Extract the [X, Y] coordinate from the center of the cell holding the provided text.  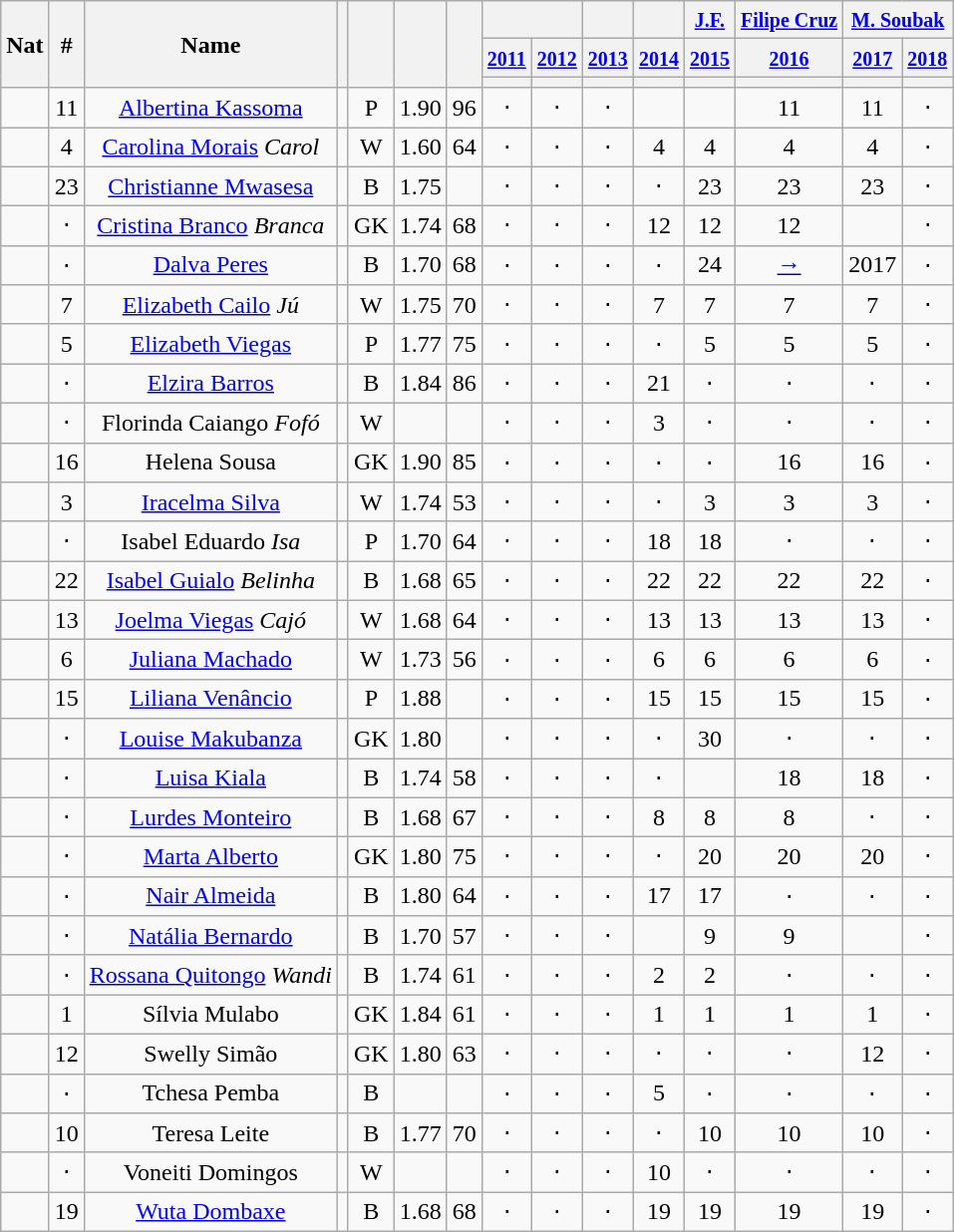
Louise Makubanza [210, 739]
Elizabeth Cailo Jú [210, 305]
J.F. [710, 20]
→ [789, 265]
Sílvia Mulabo [210, 1015]
57 [465, 936]
85 [465, 462]
1.60 [421, 148]
Dalva Peres [210, 265]
Rossana Quitongo Wandi [210, 975]
2014 [658, 58]
Nair Almeida [210, 896]
Iracelma Silva [210, 502]
56 [465, 660]
Teresa Leite [210, 1133]
2016 [789, 58]
2013 [608, 58]
Marta Alberto [210, 857]
Filipe Cruz [789, 20]
1.88 [421, 699]
63 [465, 1054]
2015 [710, 58]
M. Soubak [898, 20]
30 [710, 739]
Name [210, 44]
# [66, 44]
Elizabeth Viegas [210, 344]
Luisa Kiala [210, 777]
Lurdes Monteiro [210, 817]
Juliana Machado [210, 660]
Helena Sousa [210, 462]
2018 [927, 58]
96 [465, 108]
67 [465, 817]
Cristina Branco Branca [210, 226]
Elzira Barros [210, 384]
53 [465, 502]
Isabel Eduardo Isa [210, 541]
2012 [556, 58]
21 [658, 384]
1.73 [421, 660]
Voneiti Domingos [210, 1172]
86 [465, 384]
Tchesa Pemba [210, 1093]
65 [465, 581]
Liliana Venâncio [210, 699]
Swelly Simão [210, 1054]
Natália Bernardo [210, 936]
Albertina Kassoma [210, 108]
Carolina Morais Carol [210, 148]
24 [710, 265]
58 [465, 777]
Joelma Viegas Cajó [210, 620]
2011 [506, 58]
Nat [25, 44]
Isabel Guialo Belinha [210, 581]
Christianne Mwasesa [210, 186]
Wuta Dombaxe [210, 1212]
Florinda Caiango Fofó [210, 423]
